For the text-containing cell, return its midpoint in [X, Y] coordinate format. 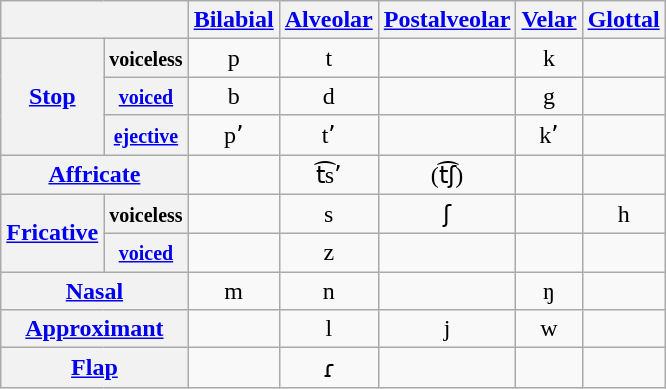
j [447, 329]
s [328, 214]
d [328, 96]
Affricate [94, 174]
tʼ [328, 135]
ŋ [549, 291]
Velar [549, 20]
n [328, 291]
(t͡ʃ) [447, 174]
pʼ [234, 135]
Approximant [94, 329]
g [549, 96]
b [234, 96]
Glottal [624, 20]
w [549, 329]
p [234, 58]
k [549, 58]
Alveolar [328, 20]
t [328, 58]
Nasal [94, 291]
kʼ [549, 135]
t͡sʼ [328, 174]
z [328, 253]
h [624, 214]
Postalveolar [447, 20]
ɾ [328, 368]
m [234, 291]
Flap [94, 368]
ʃ [447, 214]
Fricative [52, 233]
l [328, 329]
Bilabial [234, 20]
ejective [146, 135]
Stop [52, 97]
